Provide the [x, y] coordinate of the cell's center where the given text is located.  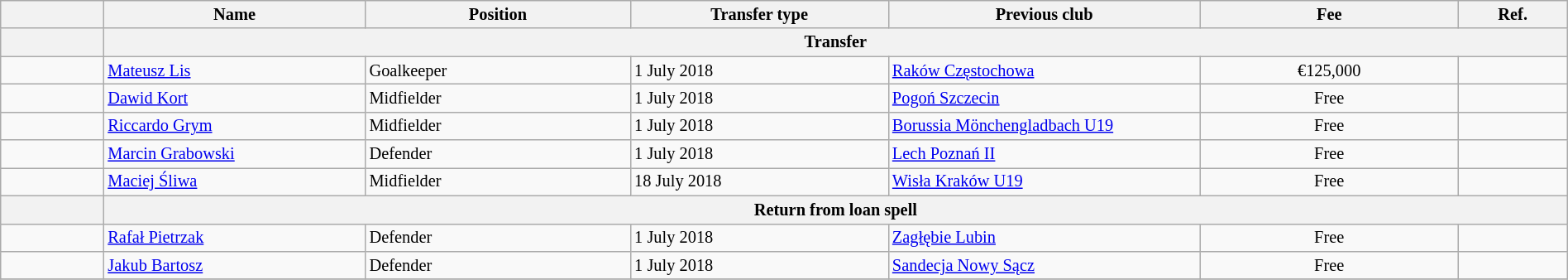
Return from loan spell [835, 210]
Transfer [835, 42]
Zagłębie Lubin [1044, 238]
Position [498, 14]
Lech Poznań II [1044, 154]
Mateusz Lis [234, 70]
Maciej Śliwa [234, 181]
Marcin Grabowski [234, 154]
Goalkeeper [498, 70]
18 July 2018 [759, 181]
Wisła Kraków U19 [1044, 181]
Dawid Kort [234, 98]
Jakub Bartosz [234, 265]
Borussia Mönchengladbach U19 [1044, 126]
€125,000 [1329, 70]
Fee [1329, 14]
Previous club [1044, 14]
Raków Częstochowa [1044, 70]
Transfer type [759, 14]
Ref. [1513, 14]
Riccardo Grym [234, 126]
Rafał Pietrzak [234, 238]
Pogoń Szczecin [1044, 98]
Name [234, 14]
Sandecja Nowy Sącz [1044, 265]
